From the cell containing the given text, extract its center point as (X, Y) coordinate. 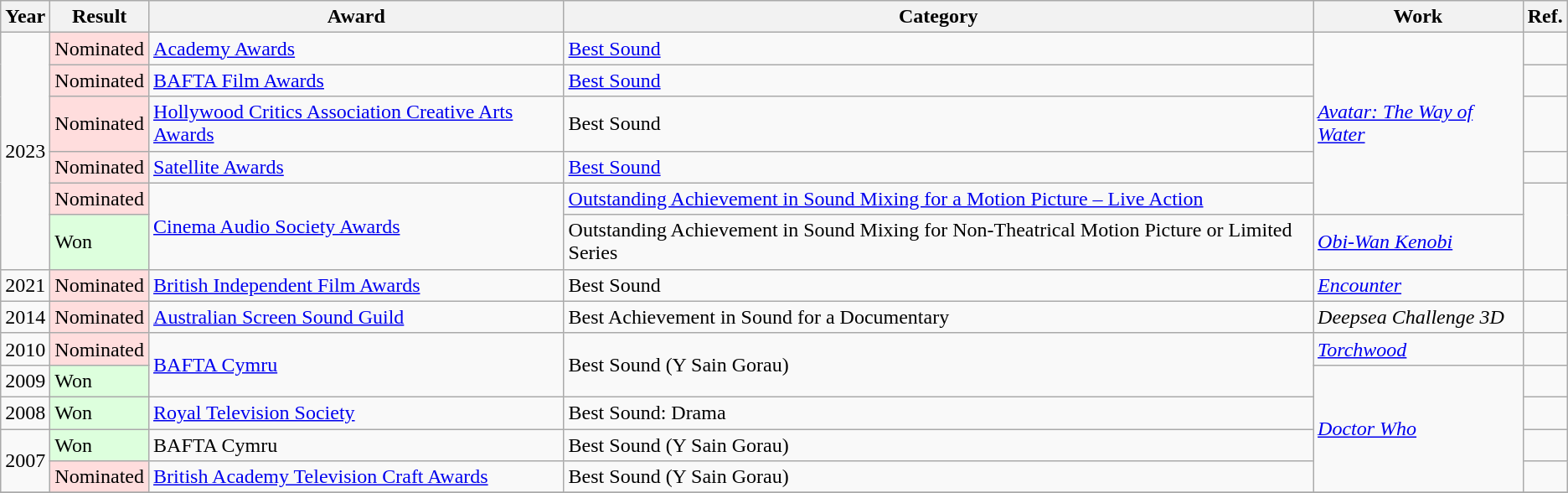
Hollywood Critics Association Creative Arts Awards (357, 124)
2010 (25, 349)
2021 (25, 285)
Category (938, 17)
Royal Television Society (357, 413)
2009 (25, 381)
British Independent Film Awards (357, 285)
2008 (25, 413)
Academy Awards (357, 49)
2014 (25, 317)
Satellite Awards (357, 167)
Australian Screen Sound Guild (357, 317)
Work (1419, 17)
Year (25, 17)
Encounter (1419, 285)
Avatar: The Way of Water (1419, 124)
Cinema Audio Society Awards (357, 226)
Ref. (1545, 17)
Torchwood (1419, 349)
2023 (25, 151)
Obi-Wan Kenobi (1419, 241)
Best Achievement in Sound for a Documentary (938, 317)
Best Sound: Drama (938, 413)
BAFTA Film Awards (357, 80)
Outstanding Achievement in Sound Mixing for Non-Theatrical Motion Picture or Limited Series (938, 241)
Outstanding Achievement in Sound Mixing for a Motion Picture – Live Action (938, 199)
2007 (25, 461)
Result (100, 17)
Award (357, 17)
Doctor Who (1419, 428)
Deepsea Challenge 3D (1419, 317)
British Academy Television Craft Awards (357, 477)
